Detect which cell encompasses the target text, then output its [x, y] center coordinate. 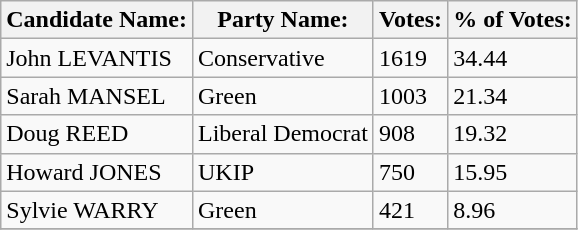
8.96 [513, 210]
Doug REED [97, 134]
UKIP [282, 172]
19.32 [513, 134]
1003 [410, 96]
Party Name: [282, 20]
Liberal Democrat [282, 134]
34.44 [513, 58]
15.95 [513, 172]
908 [410, 134]
Conservative [282, 58]
John LEVANTIS [97, 58]
Sylvie WARRY [97, 210]
Howard JONES [97, 172]
Sarah MANSEL [97, 96]
Candidate Name: [97, 20]
% of Votes: [513, 20]
Votes: [410, 20]
421 [410, 210]
750 [410, 172]
1619 [410, 58]
21.34 [513, 96]
